Extract the [X, Y] coordinate from the center of the cell holding the provided text.  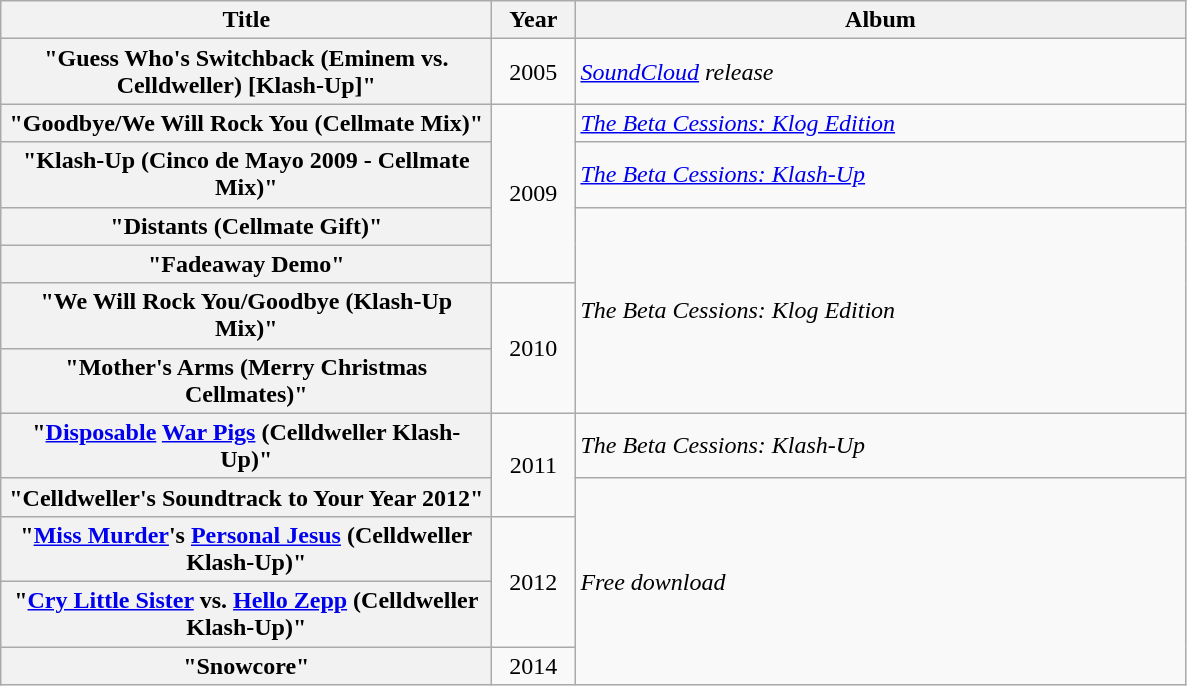
"Celldweller's Soundtrack to Your Year 2012" [246, 497]
"Guess Who's Switchback (Eminem vs. Celldweller) [Klash-Up]" [246, 72]
"Snowcore" [246, 665]
Title [246, 20]
"Fadeaway Demo" [246, 264]
"We Will Rock You/Goodbye (Klash-Up Mix)" [246, 316]
"Klash-Up (Cinco de Mayo 2009 - Cellmate Mix)" [246, 174]
"Distants (Cellmate Gift)" [246, 226]
"Miss Murder's Personal Jesus (Celldweller Klash-Up)" [246, 548]
2009 [534, 194]
Year [534, 20]
"Goodbye/We Will Rock You (Cellmate Mix)" [246, 123]
"Cry Little Sister vs. Hello Zepp (Celldweller Klash-Up)" [246, 614]
2010 [534, 348]
Free download [880, 581]
2012 [534, 581]
Album [880, 20]
2011 [534, 464]
"Disposable War Pigs (Celldweller Klash-Up)" [246, 446]
2014 [534, 665]
"Mother's Arms (Merry Christmas Cellmates)" [246, 380]
2005 [534, 72]
SoundCloud release [880, 72]
